Detect which cell encompasses the target text, then output its (x, y) center coordinate. 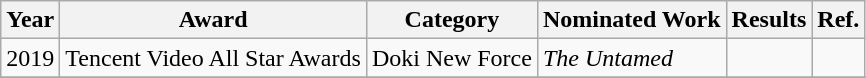
Award (214, 20)
Category (452, 20)
Year (30, 20)
Results (769, 20)
The Untamed (632, 58)
Nominated Work (632, 20)
Ref. (838, 20)
Doki New Force (452, 58)
Tencent Video All Star Awards (214, 58)
2019 (30, 58)
